Locate the cell with the specified text and output its [x, y] center coordinate. 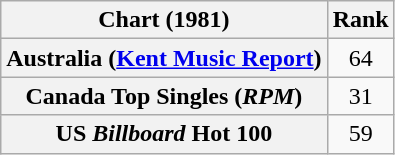
Chart (1981) [164, 20]
31 [360, 96]
US Billboard Hot 100 [164, 134]
Australia (Kent Music Report) [164, 58]
Rank [360, 20]
59 [360, 134]
Canada Top Singles (RPM) [164, 96]
64 [360, 58]
